Return [x, y] of the center of cell containing provided text 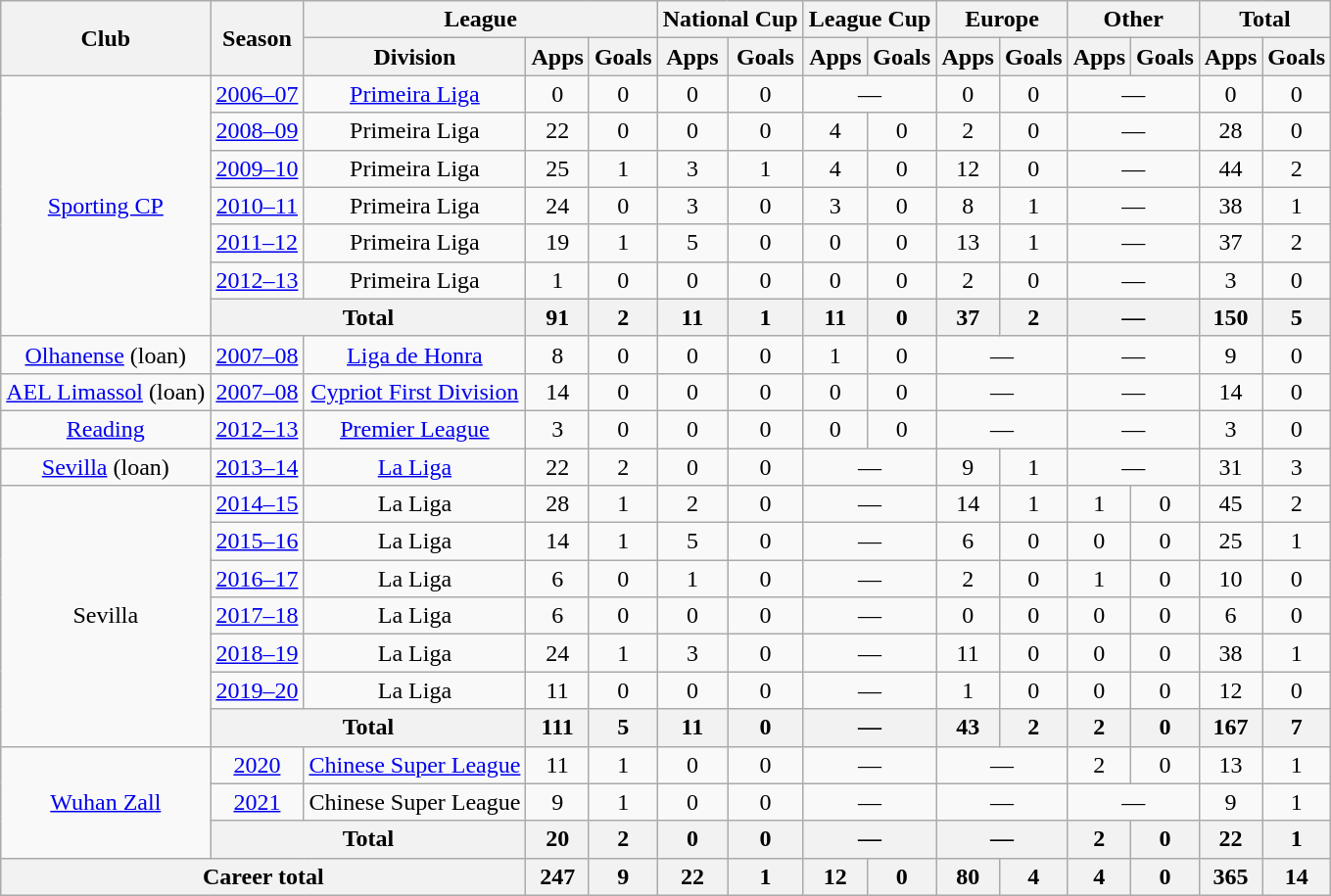
Premier League [415, 429]
Division [415, 57]
2015–16 [257, 542]
150 [1230, 317]
Sevilla [106, 616]
7 [1297, 728]
2016–17 [257, 579]
45 [1230, 504]
44 [1230, 168]
National Cup [731, 20]
League Cup [870, 20]
247 [557, 876]
80 [968, 876]
Wuhan Zall [106, 802]
Reading [106, 429]
31 [1230, 467]
2021 [257, 802]
Sevilla (loan) [106, 467]
2018–19 [257, 653]
Club [106, 38]
2008–09 [257, 131]
43 [968, 728]
20 [557, 839]
2017–18 [257, 616]
167 [1230, 728]
AEL Limassol (loan) [106, 392]
2019–20 [257, 690]
2014–15 [257, 504]
2011–12 [257, 243]
Cypriot First Division [415, 392]
2020 [257, 765]
19 [557, 243]
Liga de Honra [415, 354]
111 [557, 728]
Europe [1002, 20]
91 [557, 317]
2009–10 [257, 168]
365 [1230, 876]
Sporting CP [106, 206]
League [480, 20]
2006–07 [257, 94]
Olhanense (loan) [106, 354]
Career total [263, 876]
Other [1133, 20]
10 [1230, 579]
2010–11 [257, 206]
Season [257, 38]
2013–14 [257, 467]
